Scan for the cell matching the given text and deliver its [X, Y] coordinate at center. 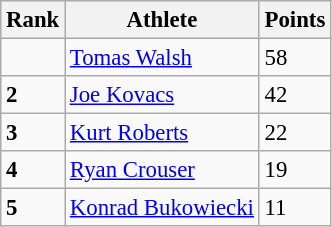
Ryan Crouser [162, 170]
Points [294, 20]
4 [33, 170]
Konrad Bukowiecki [162, 208]
42 [294, 95]
Athlete [162, 20]
11 [294, 208]
19 [294, 170]
58 [294, 58]
22 [294, 133]
Joe Kovacs [162, 95]
Rank [33, 20]
2 [33, 95]
Kurt Roberts [162, 133]
Tomas Walsh [162, 58]
3 [33, 133]
5 [33, 208]
